Provide the (x, y) coordinate of the cell's center where the given text is located.  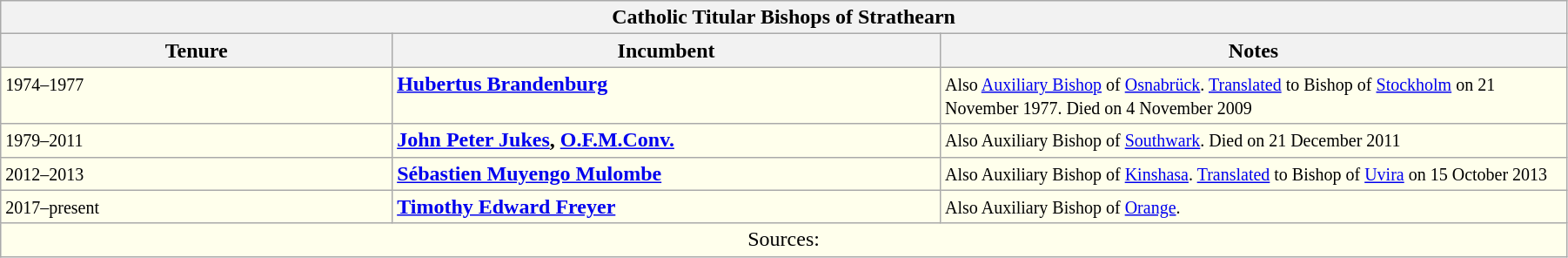
1979–2011 (197, 140)
2017–present (197, 207)
Sources: (784, 240)
Timothy Edward Freyer (667, 207)
1974–1977 (197, 96)
2012–2013 (197, 173)
Catholic Titular Bishops of Strathearn (784, 17)
Also Auxiliary Bishop of Orange. (1254, 207)
Incumbent (667, 51)
Hubertus Brandenburg (667, 96)
John Peter Jukes, O.F.M.Conv. (667, 140)
Notes (1254, 51)
Also Auxiliary Bishop of Kinshasa. Translated to Bishop of Uvira on 15 October 2013 (1254, 173)
Also Auxiliary Bishop of Osnabrück. Translated to Bishop of Stockholm on 21 November 1977. Died on 4 November 2009 (1254, 96)
Also Auxiliary Bishop of Southwark. Died on 21 December 2011 (1254, 140)
Sébastien Muyengo Mulombe (667, 173)
Tenure (197, 51)
